Extract the [X, Y] coordinate from the center of the cell holding the provided text.  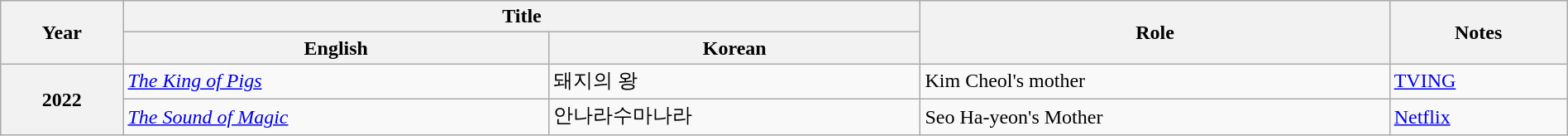
Korean [734, 48]
Role [1154, 32]
Title [522, 17]
Notes [1479, 32]
돼지의 왕 [734, 81]
Year [62, 32]
Kim Cheol's mother [1154, 81]
The King of Pigs [336, 81]
The Sound of Magic [336, 116]
2022 [62, 100]
Netflix [1479, 116]
TVING [1479, 81]
English [336, 48]
안나라수마나라 [734, 116]
Seo Ha-yeon's Mother [1154, 116]
